Identify which cell holds the provided text, then report its (X, Y) central coordinate. 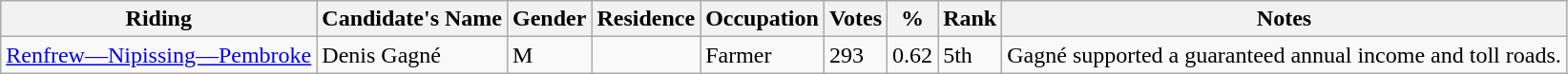
0.62 (912, 55)
293 (855, 55)
Gagné supported a guaranteed annual income and toll roads. (1285, 55)
Gender (550, 19)
Riding (158, 19)
Denis Gagné (412, 55)
M (550, 55)
Candidate's Name (412, 19)
Votes (855, 19)
Farmer (763, 55)
Occupation (763, 19)
% (912, 19)
Rank (970, 19)
Notes (1285, 19)
5th (970, 55)
Residence (646, 19)
Renfrew—Nipissing—Pembroke (158, 55)
